Output the [X, Y] coordinate of the center of the cell containing the given text.  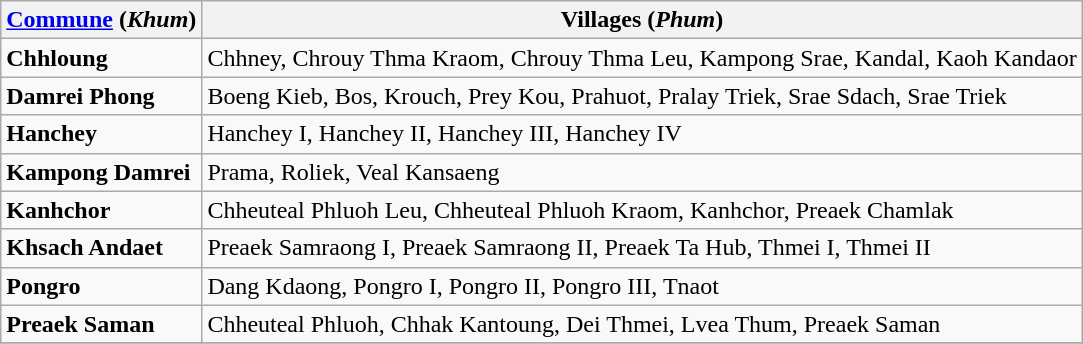
Chhney, Chrouy Thma Kraom, Chrouy Thma Leu, Kampong Srae, Kandal, Kaoh Kandaor [642, 58]
Commune (Khum) [102, 20]
Chheuteal Phluoh, Chhak Kantoung, Dei Thmei, Lvea Thum, Preaek Saman [642, 324]
Chheuteal Phluoh Leu, Chheuteal Phluoh Kraom, Kanhchor, Preaek Chamlak [642, 210]
Villages (Phum) [642, 20]
Khsach Andaet [102, 248]
Hanchey I, Hanchey II, Hanchey III, Hanchey IV [642, 134]
Boeng Kieb, Bos, Krouch, Prey Kou, Prahuot, Pralay Triek, Srae Sdach, Srae Triek [642, 96]
Dang Kdaong, Pongro I, Pongro II, Pongro III, Tnaot [642, 286]
Preaek Samraong I, Preaek Samraong II, Preaek Ta Hub, Thmei I, Thmei II [642, 248]
Prama, Roliek, Veal Kansaeng [642, 172]
Kanhchor [102, 210]
Preaek Saman [102, 324]
Hanchey [102, 134]
Pongro [102, 286]
Chhloung [102, 58]
Damrei Phong [102, 96]
Kampong Damrei [102, 172]
